Provide the (X, Y) coordinate of the cell's center where the given text is located.  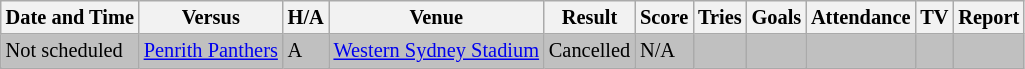
H/A (306, 17)
Not scheduled (70, 51)
Cancelled (590, 51)
Penrith Panthers (211, 51)
Report (988, 17)
N/A (664, 51)
Venue (436, 17)
Versus (211, 17)
Tries (720, 17)
Goals (777, 17)
Score (664, 17)
Result (590, 17)
A (306, 51)
Western Sydney Stadium (436, 51)
TV (934, 17)
Attendance (860, 17)
Date and Time (70, 17)
